Pinpoint the cell where the given text exists, returning its (X, Y) midpoint coordinate. 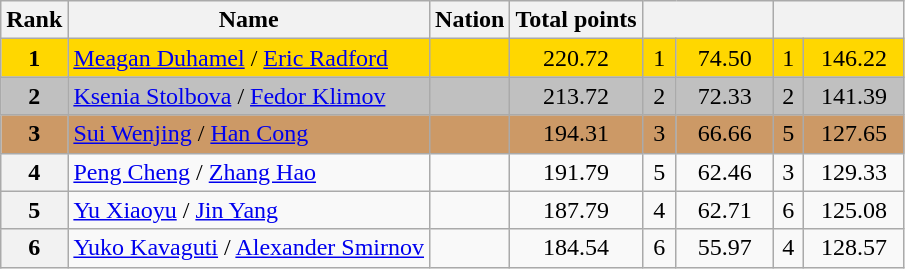
125.08 (854, 210)
191.79 (576, 172)
184.54 (576, 248)
220.72 (576, 58)
129.33 (854, 172)
Nation (470, 20)
Ksenia Stolbova / Fedor Klimov (249, 96)
66.66 (724, 134)
62.46 (724, 172)
Name (249, 20)
194.31 (576, 134)
74.50 (724, 58)
Yuko Kavaguti / Alexander Smirnov (249, 248)
213.72 (576, 96)
Yu Xiaoyu / Jin Yang (249, 210)
Peng Cheng / Zhang Hao (249, 172)
62.71 (724, 210)
141.39 (854, 96)
187.79 (576, 210)
Meagan Duhamel / Eric Radford (249, 58)
128.57 (854, 248)
Sui Wenjing / Han Cong (249, 134)
72.33 (724, 96)
Total points (576, 20)
146.22 (854, 58)
55.97 (724, 248)
127.65 (854, 134)
Rank (34, 20)
